Locate the cell with the specified text and output its [x, y] center coordinate. 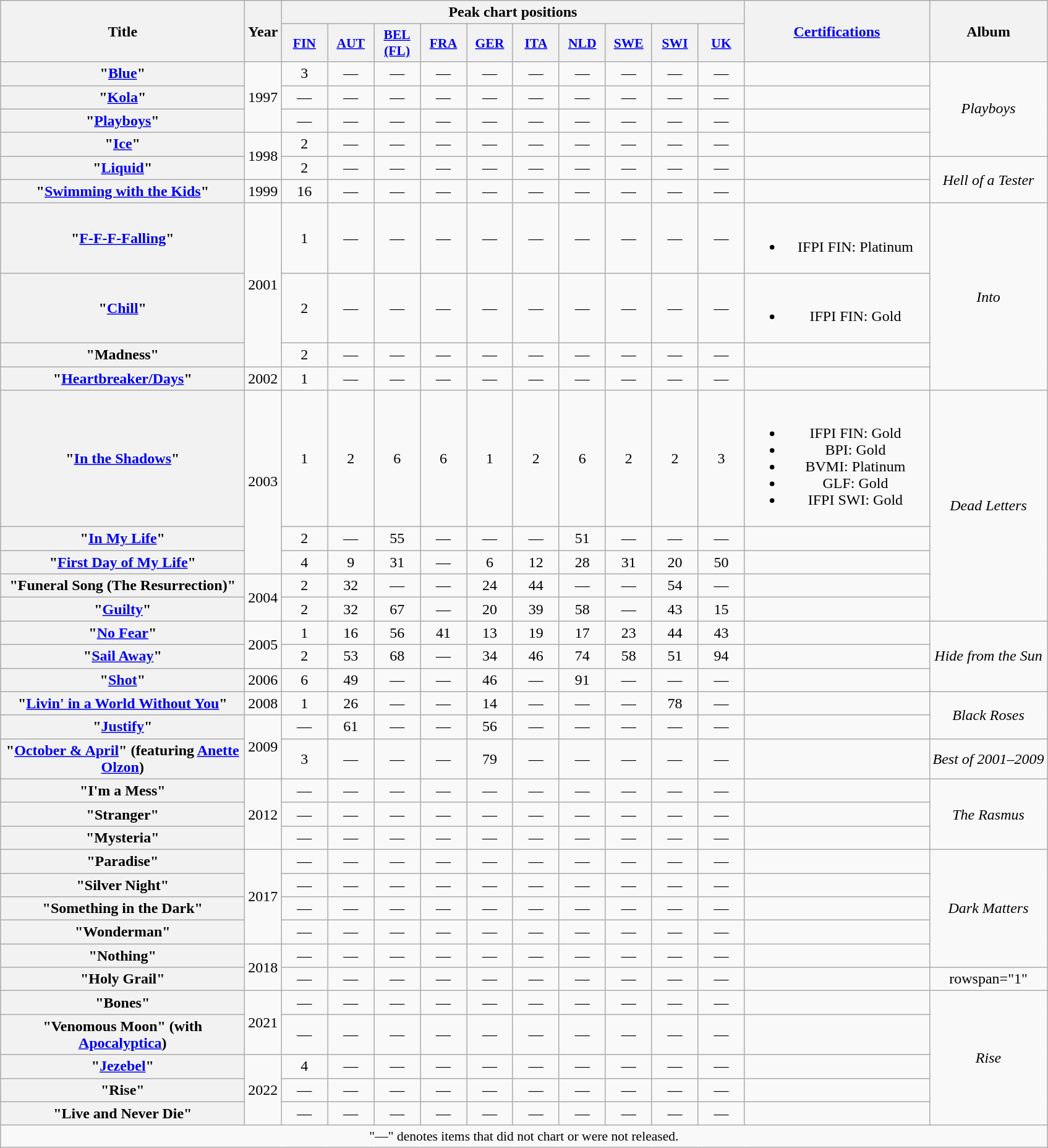
ITA [535, 43]
2006 [263, 680]
SWE [628, 43]
FIN [304, 43]
Album [988, 31]
Certifications [837, 31]
"Chill" [122, 308]
12 [535, 562]
"Heartbreaker/Days" [122, 378]
"Funeral Song (The Resurrection)" [122, 586]
54 [675, 586]
IFPI FIN: GoldBPI: GoldBVMI: PlatinumGLF: GoldIFPI SWI: Gold [837, 459]
79 [490, 758]
"Justify" [122, 727]
13 [490, 633]
rowspan="1" [988, 979]
Playboys [988, 109]
"Jezebel" [122, 1066]
23 [628, 633]
1999 [263, 191]
9 [351, 562]
"In My Life" [122, 539]
2001 [263, 285]
"October & April" (featuring Anette Olzon) [122, 758]
"I'm a Mess" [122, 790]
"Blue" [122, 74]
78 [675, 703]
"Live and Never Die" [122, 1113]
34 [490, 656]
2005 [263, 645]
2017 [263, 896]
39 [535, 609]
67 [397, 609]
"Rise" [122, 1090]
"Something in the Dark" [122, 909]
Hell of a Tester [988, 179]
1998 [263, 156]
Rise [988, 1058]
"Paradise" [122, 861]
"First Day of My Life" [122, 562]
Best of 2001–2009 [988, 758]
Into [988, 296]
"Swimming with the Kids" [122, 191]
2004 [263, 598]
68 [397, 656]
"Sail Away" [122, 656]
2021 [263, 1023]
Year [263, 31]
"Wonderman" [122, 932]
"Mysteria" [122, 837]
"In the Shadows" [122, 459]
41 [444, 633]
"Playboys" [122, 121]
61 [351, 727]
19 [535, 633]
Black Roses [988, 715]
24 [490, 586]
2012 [263, 814]
74 [582, 656]
IFPI FIN: Gold [837, 308]
2003 [263, 482]
55 [397, 539]
"Nothing" [122, 956]
SWI [675, 43]
UK [721, 43]
The Rasmus [988, 814]
Dark Matters [988, 908]
Peak chart positions [513, 12]
FRA [444, 43]
49 [351, 680]
2009 [263, 747]
NLD [582, 43]
28 [582, 562]
50 [721, 562]
"Silver Night" [122, 885]
"Liquid" [122, 168]
"Ice" [122, 144]
AUT [351, 43]
53 [351, 656]
"Venomous Moon" (with Apocalyptica) [122, 1034]
14 [490, 703]
1997 [263, 97]
Title [122, 31]
2022 [263, 1090]
"Shot" [122, 680]
"Kola" [122, 97]
GER [490, 43]
"No Fear" [122, 633]
"F-F-F-Falling" [122, 238]
26 [351, 703]
"Stranger" [122, 814]
15 [721, 609]
"Holy Grail" [122, 979]
94 [721, 656]
"—" denotes items that did not chart or were not released. [524, 1136]
BEL(FL) [397, 43]
"Livin' in a World Without You" [122, 703]
91 [582, 680]
17 [582, 633]
2002 [263, 378]
2018 [263, 967]
Dead Letters [988, 506]
"Bones" [122, 1003]
"Madness" [122, 354]
2008 [263, 703]
IFPI FIN: Platinum [837, 238]
"Guilty" [122, 609]
Hide from the Sun [988, 656]
